Pinpoint the cell where the given text exists, returning its (X, Y) midpoint coordinate. 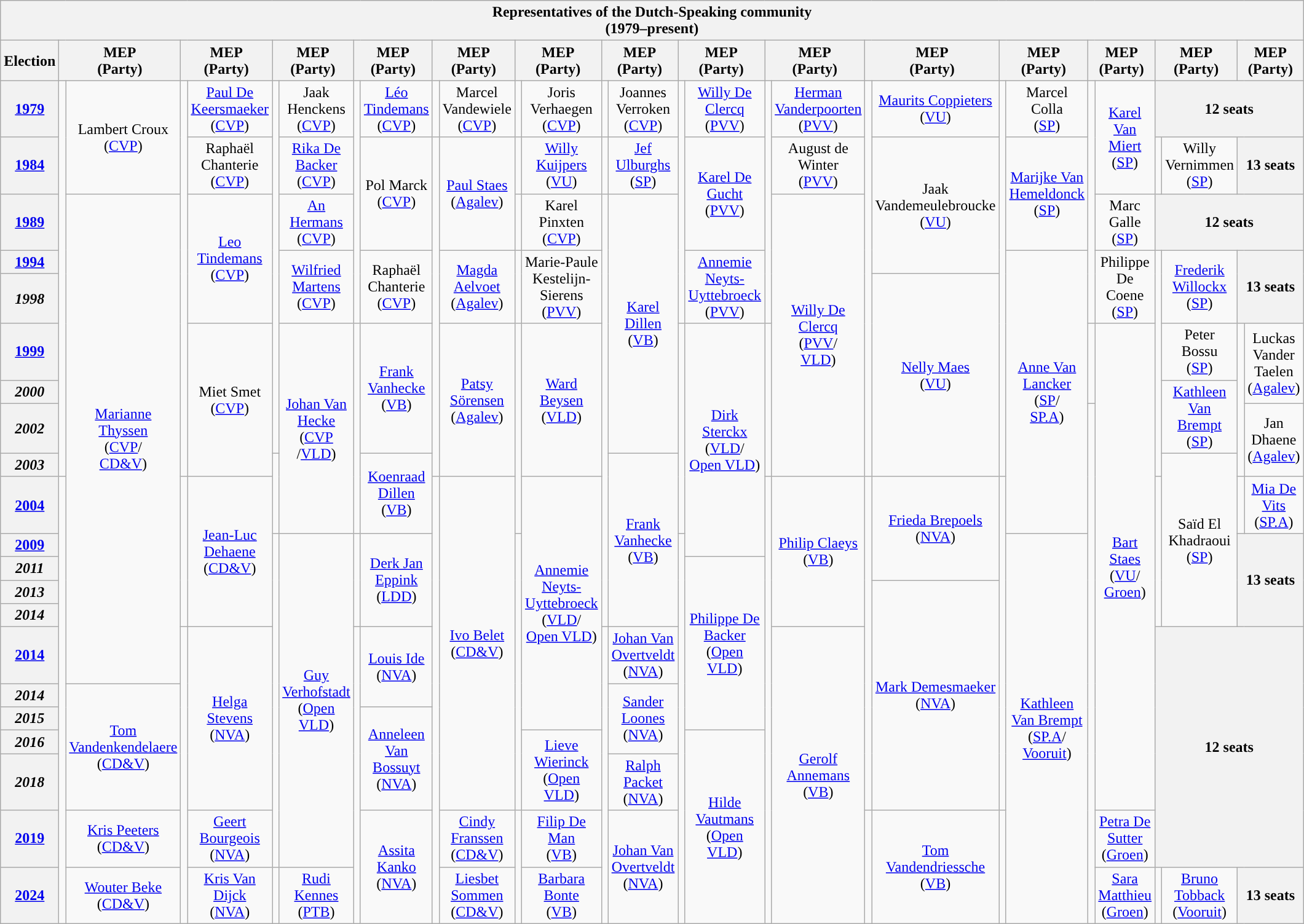
Wouter Beke(CD&V) (123, 895)
Philippe De Backer(Open VLD) (725, 643)
Frederik Willockx(SP) (1200, 286)
Annemie Neyts-Uyttebroeck(VLD/Open VLD) (561, 603)
1979 (30, 109)
Patsy Sörensen(Agalev) (477, 400)
Ward Beysen(VLD) (561, 400)
An Hermans(CVP) (317, 222)
Anneleen Van Bossuyt(NVA) (396, 759)
Liesbet Sommen(CD&V) (477, 895)
Sander Loones(NVA) (643, 719)
2002 (30, 428)
2009 (30, 545)
Rika De Backer(CVP) (317, 165)
Louis Ide(NVA) (396, 667)
Willy Vernimmen(SP) (1200, 165)
Bart Staes(VU/Groen) (1125, 567)
Pol Marck(CVP) (396, 194)
1989 (30, 222)
1994 (30, 262)
Cindy Franssen(CD&V) (477, 839)
Kathleen Van Brempt(SP.A/Vooruit) (1047, 728)
Koenraad Dillen(VB) (396, 493)
Jaak Vandemeulebroucke(VU) (936, 205)
Gerolf Annemans(VB) (818, 775)
Lieve Wierinck(Open VLD) (561, 770)
Dirk Sterckx(VLD/Open VLD) (725, 440)
1998 (30, 299)
Jef Ulburghs(SP) (643, 165)
Saïd El Khadraoui(SP) (1200, 540)
Petra De Sutter(Groen) (1125, 839)
Bruno Tobback(Vooruit) (1200, 895)
Sara Matthieu(Groen) (1125, 895)
Marijke Van Hemeldonck(SP) (1047, 194)
2000 (30, 392)
Joannes Verroken(CVP) (643, 109)
Willy Kuijpers(VU) (561, 165)
Leo Tindemans(CVP) (230, 258)
Barbara Bonte(VB) (561, 895)
Guy Verhofstadt(Open VLD) (317, 700)
Herman Vanderpoorten(PVV) (818, 109)
Jan Dhaene(Agalev) (1274, 440)
Kathleen Van Brempt(SP) (1200, 417)
Wilfried Martens(CVP) (317, 286)
Hilde Vautmans(Open VLD) (725, 827)
Paul Staes(Agalev) (477, 194)
Representatives of the Dutch-Speaking community(1979–present) (652, 21)
Kris Van Dijck(NVA) (230, 895)
Jean-Luc Dehaene(CD&V) (230, 551)
Karel Dillen(VB) (643, 323)
Geert Bourgeois(NVA) (230, 839)
Tom Vandenkendelaere(CD&V) (123, 747)
2003 (30, 465)
August de Winter(PVV) (818, 165)
Marcel Vandewiele(CVP) (477, 109)
1984 (30, 165)
Marianne Thyssen(CVP/CD&V) (123, 439)
Ivo Belet(CD&V) (477, 643)
Marc Galle(SP) (1125, 222)
Assita Kanko(NVA) (396, 867)
Philip Claeys(VB) (818, 551)
2024 (30, 895)
Miet Smet(CVP) (230, 400)
Jaak Henckens(CVP) (317, 109)
Peter Bossu(SP) (1200, 352)
Marie-Paule Kestelijn-Sierens(PVV) (561, 286)
Tom Vandendriessche(VB) (936, 867)
Willy De Clercq(PVV) (725, 109)
2004 (30, 505)
2011 (30, 568)
Luckas Vander Taelen(Agalev) (1274, 363)
Ralph Packet(NVA) (643, 782)
1999 (30, 352)
Karel De Gucht(PVV) (725, 194)
Anne Van Lancker(SP/SP.A) (1047, 392)
Kris Peeters(CD&V) (123, 839)
2019 (30, 839)
Rudi Kennes(PTB) (317, 895)
Marcel Colla(SP) (1047, 109)
2018 (30, 782)
Joris Verhaegen(CVP) (561, 109)
Mark Demesmaeker(NVA) (936, 695)
Lambert Croux(CVP) (123, 137)
Derk Jan Eppink(LDD) (396, 580)
2013 (30, 592)
Karel Van Miert(SP) (1125, 137)
Frieda Brepoels(NVA) (936, 528)
2016 (30, 742)
Nelly Maes(VU) (936, 375)
Mia De Vits(SP.A) (1274, 505)
Léo Tindemans(CVP) (396, 109)
Election (30, 60)
Paul De Keersmaeker(CVP) (230, 109)
Philippe De Coene(SP) (1125, 286)
Willy De Clercq(PVV/VLD) (818, 335)
Filip De Man(VB) (561, 839)
Magda Aelvoet(Agalev) (477, 286)
Helga Stevens(NVA) (230, 719)
Karel Pinxten(CVP) (561, 222)
Maurits Coppieters(VU) (936, 109)
Annemie Neyts-Uyttebroeck(PVV) (725, 286)
Johan Van Hecke(CVP/VLD) (317, 428)
2015 (30, 719)
